Locate the cell with the specified text and output its (X, Y) center coordinate. 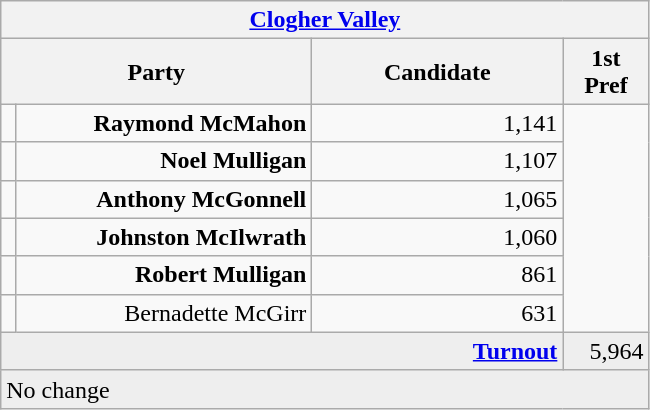
Candidate (438, 72)
1,060 (438, 237)
Turnout (282, 351)
5,964 (606, 351)
Noel Mulligan (163, 161)
631 (438, 313)
Party (156, 72)
No change (325, 389)
1,141 (438, 123)
1,065 (438, 199)
Bernadette McGirr (163, 313)
Robert Mulligan (163, 275)
Johnston McIlwrath (163, 237)
1,107 (438, 161)
1st Pref (606, 72)
Clogher Valley (325, 20)
861 (438, 275)
Anthony McGonnell (163, 199)
Raymond McMahon (163, 123)
